Determine the [X, Y] coordinate at the center of the cell enclosing the given text.  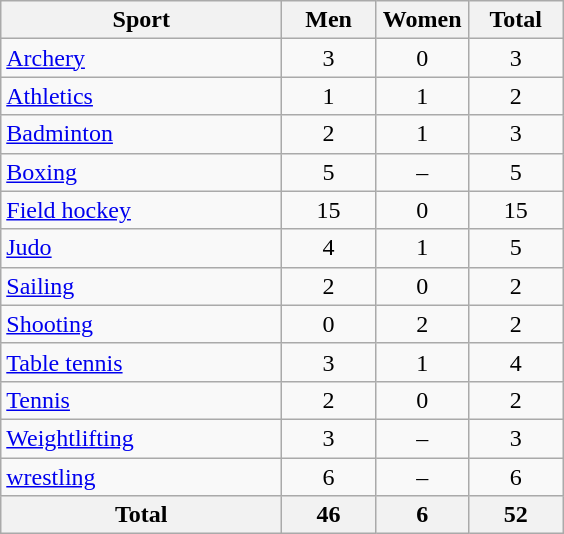
Tennis [142, 400]
Table tennis [142, 362]
wrestling [142, 477]
46 [329, 515]
Weightlifting [142, 438]
Shooting [142, 324]
Athletics [142, 96]
Field hockey [142, 210]
Judo [142, 248]
Boxing [142, 172]
Men [329, 20]
Archery [142, 58]
Sport [142, 20]
Badminton [142, 134]
Women [422, 20]
52 [516, 515]
Sailing [142, 286]
